Output the (X, Y) coordinate of the center of the cell containing the given text.  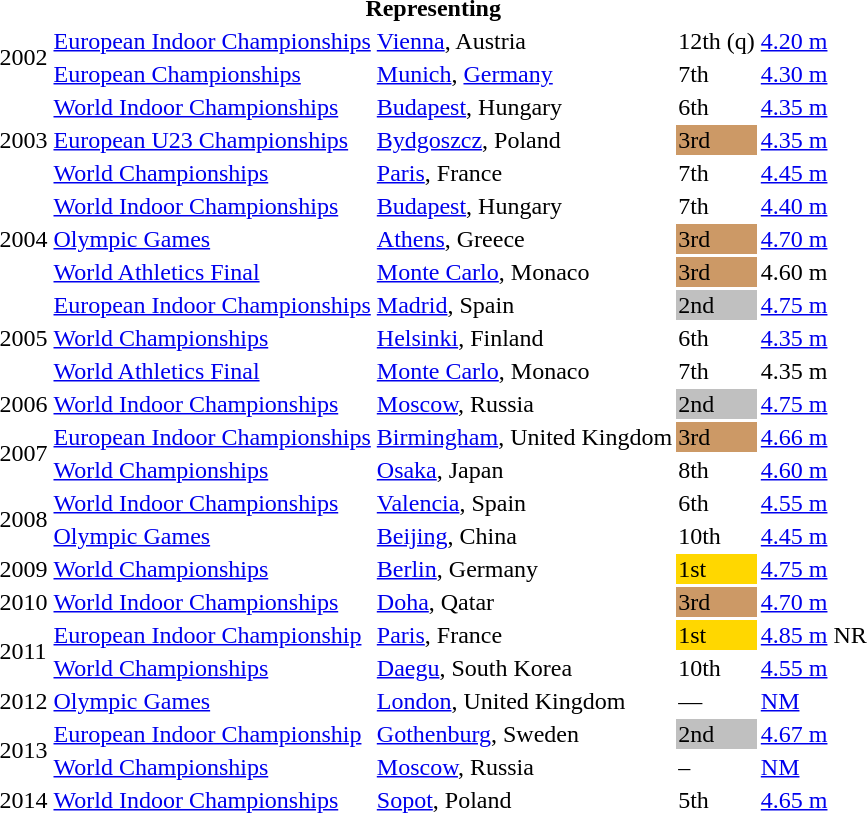
8th (717, 470)
Helsinki, Finland (524, 338)
Birmingham, United Kingdom (524, 437)
Osaka, Japan (524, 470)
European U23 Championships (212, 140)
12th (q) (717, 41)
Madrid, Spain (524, 305)
Gothenburg, Sweden (524, 734)
– (717, 767)
London, United Kingdom (524, 701)
— (717, 701)
Valencia, Spain (524, 503)
Berlin, Germany (524, 569)
Vienna, Austria (524, 41)
Daegu, South Korea (524, 668)
Athens, Greece (524, 239)
Beijing, China (524, 536)
Doha, Qatar (524, 602)
European Championships (212, 74)
Munich, Germany (524, 74)
Bydgoszcz, Poland (524, 140)
